Return (x, y) of the center of cell containing provided text 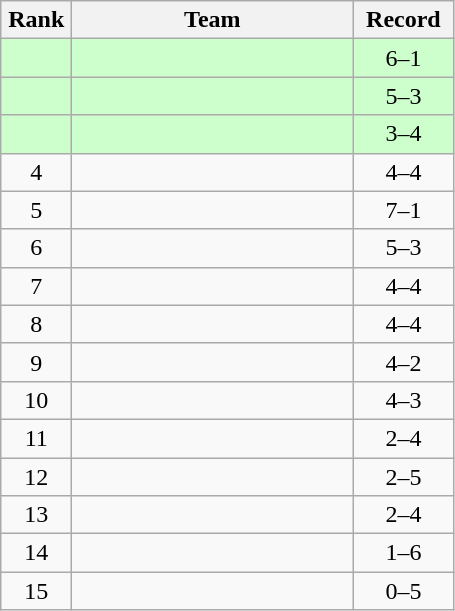
4–3 (404, 400)
6–1 (404, 58)
6 (36, 248)
Record (404, 20)
5 (36, 210)
0–5 (404, 591)
10 (36, 400)
2–5 (404, 477)
7–1 (404, 210)
8 (36, 324)
4–2 (404, 362)
4 (36, 172)
Team (212, 20)
13 (36, 515)
3–4 (404, 134)
14 (36, 553)
15 (36, 591)
7 (36, 286)
11 (36, 438)
12 (36, 477)
9 (36, 362)
Rank (36, 20)
1–6 (404, 553)
